Locate the cell with the specified text and output its (x, y) center coordinate. 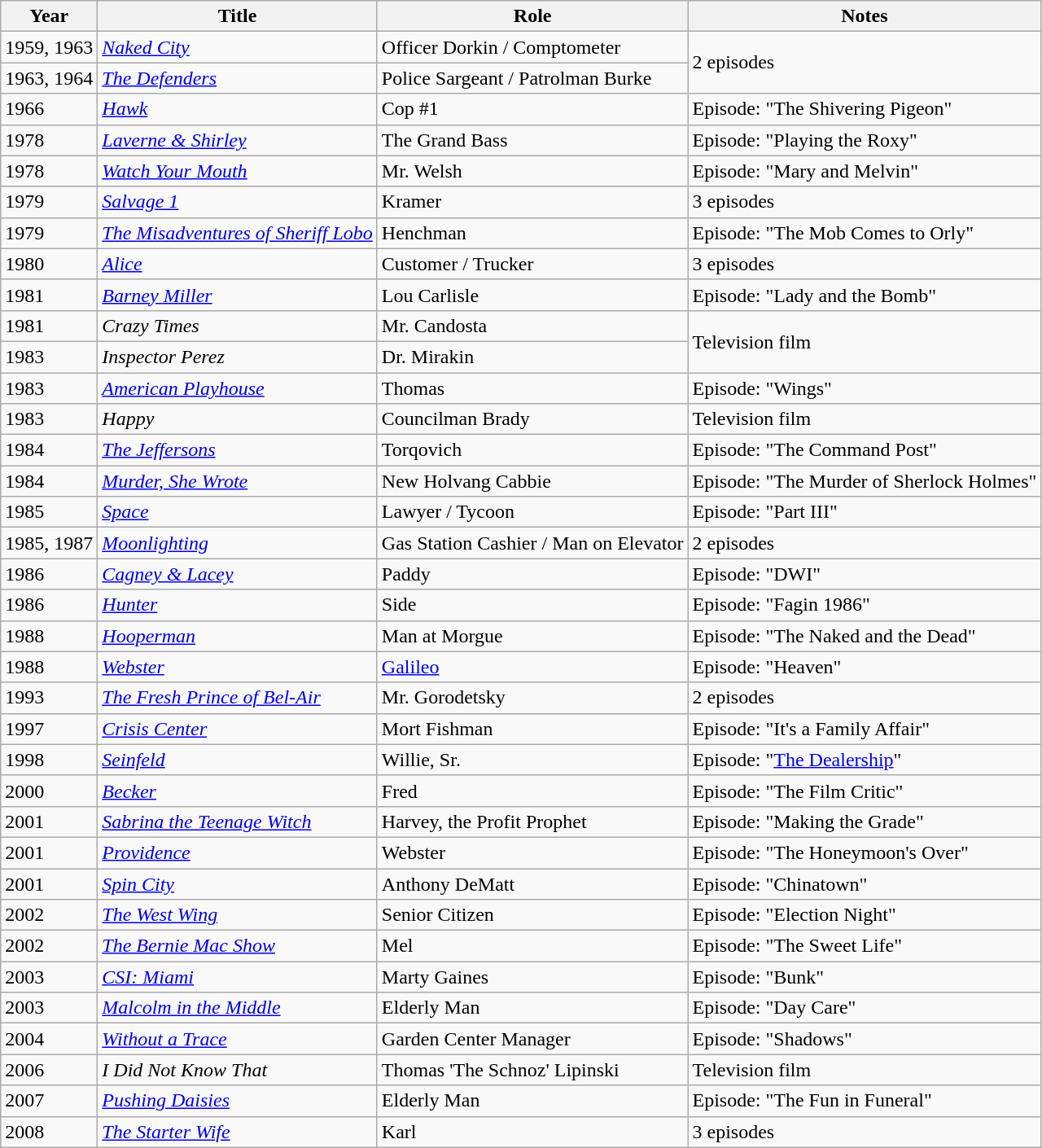
The Starter Wife (238, 1132)
Paddy (532, 574)
Senior Citizen (532, 915)
Role (532, 16)
The Fresh Prince of Bel-Air (238, 698)
Episode: "Chinatown" (865, 883)
Episode: "Part III" (865, 512)
Episode: "The Fun in Funeral" (865, 1101)
Hooperman (238, 636)
Becker (238, 791)
Episode: "The Command Post" (865, 450)
The Misadventures of Sheriff Lobo (238, 233)
Barney Miller (238, 295)
The Jeffersons (238, 450)
Mort Fishman (532, 729)
Watch Your Mouth (238, 171)
Episode: "Heaven" (865, 667)
Fred (532, 791)
Episode: "DWI" (865, 574)
1963, 1964 (49, 78)
Torqovich (532, 450)
Murder, She Wrote (238, 481)
Man at Morgue (532, 636)
Mr. Welsh (532, 171)
1993 (49, 698)
Hunter (238, 605)
Episode: "Making the Grade" (865, 822)
New Holvang Cabbie (532, 481)
1980 (49, 264)
Episode: "Wings" (865, 388)
Councilman Brady (532, 419)
Episode: "Mary and Melvin" (865, 171)
Alice (238, 264)
Episode: "The Honeymoon's Over" (865, 852)
Providence (238, 852)
Happy (238, 419)
2008 (49, 1132)
Naked City (238, 47)
Sabrina the Teenage Witch (238, 822)
Space (238, 512)
Officer Dorkin / Comptometer (532, 47)
Laverne & Shirley (238, 140)
Year (49, 16)
Gas Station Cashier / Man on Elevator (532, 543)
Inspector Perez (238, 357)
I Did Not Know That (238, 1070)
Hawk (238, 109)
2007 (49, 1101)
Episode: "Playing the Roxy" (865, 140)
Notes (865, 16)
Henchman (532, 233)
Crisis Center (238, 729)
CSI: Miami (238, 977)
Garden Center Manager (532, 1039)
Episode: "Shadows" (865, 1039)
1998 (49, 760)
Anthony DeMatt (532, 883)
Lou Carlisle (532, 295)
Pushing Daisies (238, 1101)
Dr. Mirakin (532, 357)
Police Sargeant / Patrolman Burke (532, 78)
1985, 1987 (49, 543)
Salvage 1 (238, 202)
Galileo (532, 667)
Episode: "The Sweet Life" (865, 946)
1966 (49, 109)
Moonlighting (238, 543)
Without a Trace (238, 1039)
Episode: "It's a Family Affair" (865, 729)
Malcolm in the Middle (238, 1008)
Lawyer / Tycoon (532, 512)
Cop #1 (532, 109)
Crazy Times (238, 326)
Mel (532, 946)
The Defenders (238, 78)
Cagney & Lacey (238, 574)
Kramer (532, 202)
Thomas (532, 388)
1959, 1963 (49, 47)
1985 (49, 512)
American Playhouse (238, 388)
Title (238, 16)
2006 (49, 1070)
Episode: "The Shivering Pigeon" (865, 109)
Seinfeld (238, 760)
1997 (49, 729)
Episode: "The Film Critic" (865, 791)
The West Wing (238, 915)
Willie, Sr. (532, 760)
Mr. Gorodetsky (532, 698)
Episode: "The Mob Comes to Orly" (865, 233)
Customer / Trucker (532, 264)
Side (532, 605)
Episode: "The Murder of Sherlock Holmes" (865, 481)
Marty Gaines (532, 977)
Thomas 'The Schnoz' Lipinski (532, 1070)
Episode: "Lady and the Bomb" (865, 295)
Karl (532, 1132)
The Bernie Mac Show (238, 946)
2004 (49, 1039)
Episode: "Bunk" (865, 977)
2000 (49, 791)
Episode: "Day Care" (865, 1008)
Harvey, the Profit Prophet (532, 822)
Episode: "Fagin 1986" (865, 605)
The Grand Bass (532, 140)
Spin City (238, 883)
Mr. Candosta (532, 326)
Episode: "The Naked and the Dead" (865, 636)
Episode: "The Dealership" (865, 760)
Episode: "Election Night" (865, 915)
